Identify which cell holds the provided text, then report its [x, y] central coordinate. 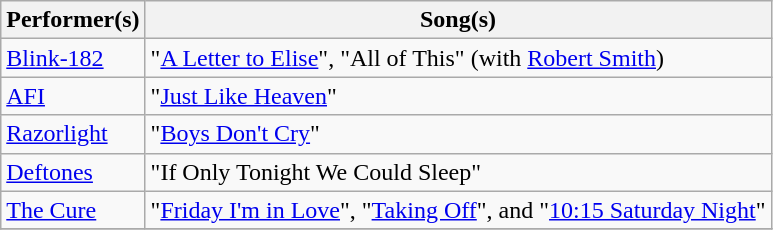
"Friday I'm in Love", "Taking Off", and "10:15 Saturday Night" [458, 210]
Deftones [73, 172]
Razorlight [73, 134]
"A Letter to Elise", "All of This" (with Robert Smith) [458, 58]
AFI [73, 96]
"If Only Tonight We Could Sleep" [458, 172]
"Just Like Heaven" [458, 96]
Song(s) [458, 20]
Blink-182 [73, 58]
The Cure [73, 210]
Performer(s) [73, 20]
"Boys Don't Cry" [458, 134]
